Return [x, y] of the center of cell containing provided text 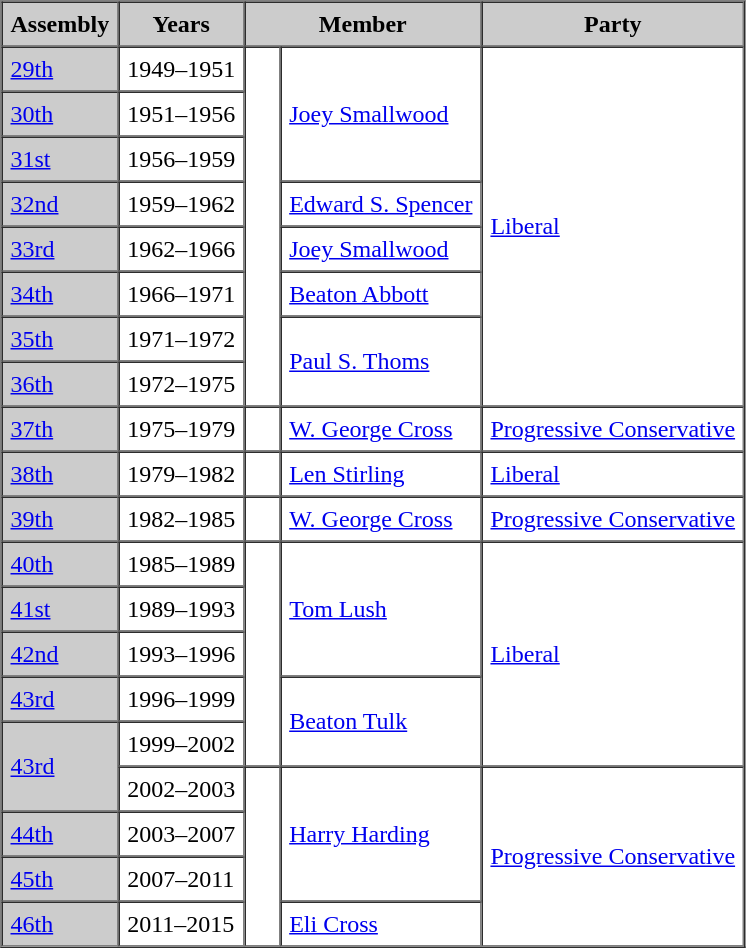
44th [60, 834]
33rd [60, 248]
Years [181, 24]
40th [60, 564]
34th [60, 294]
1971–1972 [181, 338]
45th [60, 878]
1959–1962 [181, 204]
1979–1982 [181, 474]
2003–2007 [181, 834]
37th [60, 428]
1972–1975 [181, 384]
Party [612, 24]
1975–1979 [181, 428]
Edward S. Spencer [380, 204]
Paul S. Thoms [380, 361]
1982–1985 [181, 518]
41st [60, 608]
Beaton Tulk [380, 721]
30th [60, 114]
1985–1989 [181, 564]
Harry Harding [380, 834]
Beaton Abbott [380, 294]
35th [60, 338]
Assembly [60, 24]
2007–2011 [181, 878]
31st [60, 158]
Eli Cross [380, 924]
1996–1999 [181, 698]
2002–2003 [181, 788]
36th [60, 384]
Tom Lush [380, 610]
1993–1996 [181, 654]
32nd [60, 204]
1962–1966 [181, 248]
1956–1959 [181, 158]
1949–1951 [181, 68]
2011–2015 [181, 924]
46th [60, 924]
1989–1993 [181, 608]
42nd [60, 654]
Len Stirling [380, 474]
1966–1971 [181, 294]
39th [60, 518]
29th [60, 68]
Member [362, 24]
1951–1956 [181, 114]
1999–2002 [181, 744]
38th [60, 474]
